Locate the cell with the specified text and output its [X, Y] center coordinate. 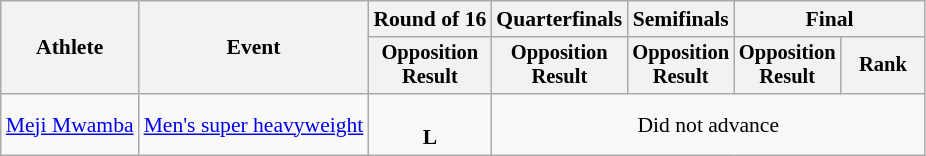
Final [830, 19]
Round of 16 [430, 19]
Did not advance [708, 124]
Semifinals [680, 19]
Rank [884, 66]
Men's super heavyweight [254, 124]
Event [254, 48]
Athlete [70, 48]
L [430, 124]
Quarterfinals [559, 19]
Meji Mwamba [70, 124]
